Capture the cell that displays the provided text and extract its [x, y] central coordinate. 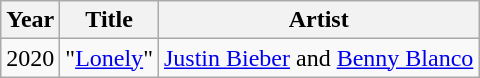
Justin Bieber and Benny Blanco [318, 58]
Year [30, 20]
"Lonely" [110, 58]
Title [110, 20]
2020 [30, 58]
Artist [318, 20]
